Provide the [x, y] coordinate of the cell's center where the given text is located.  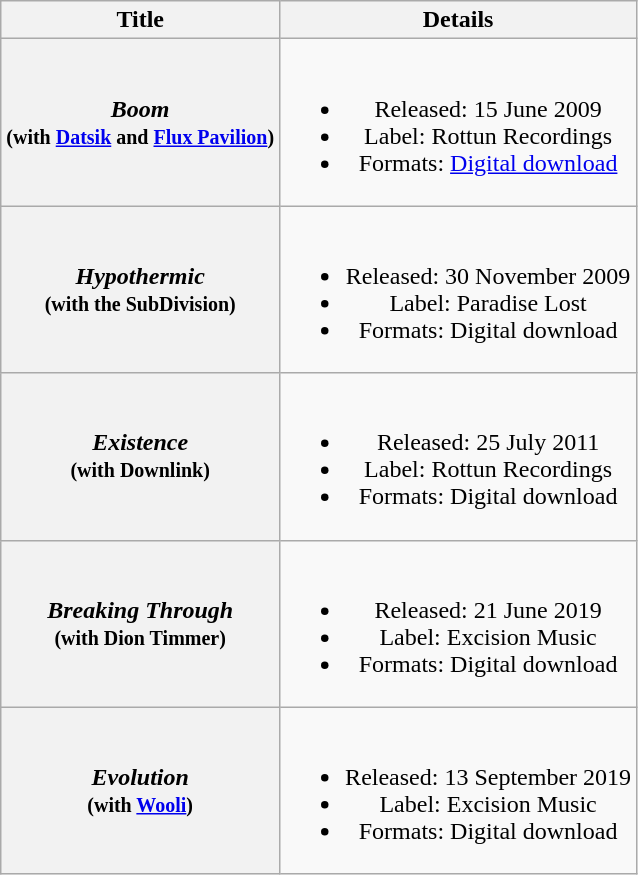
Released: 25 July 2011Label: Rottun RecordingsFormats: Digital download [458, 456]
Title [140, 20]
Hypothermic(with the SubDivision) [140, 290]
Details [458, 20]
Released: 21 June 2019Label: Excision MusicFormats: Digital download [458, 624]
Boom(with Datsik and Flux Pavilion) [140, 122]
Released: 13 September 2019Label: Excision MusicFormats: Digital download [458, 790]
Evolution (with Wooli) [140, 790]
Released: 30 November 2009Label: Paradise LostFormats: Digital download [458, 290]
Released: 15 June 2009Label: Rottun RecordingsFormats: Digital download [458, 122]
Breaking Through (with Dion Timmer) [140, 624]
Existence(with Downlink) [140, 456]
